Provide the (x, y) coordinate of the cell's center where the given text is located.  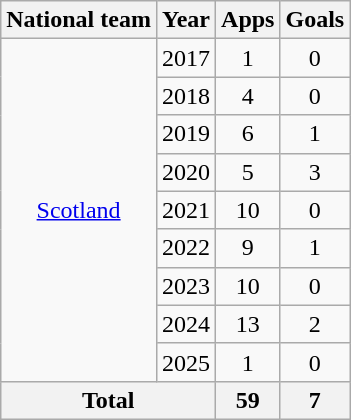
6 (248, 134)
13 (248, 324)
2023 (186, 286)
Year (186, 20)
4 (248, 96)
2018 (186, 96)
2022 (186, 248)
Total (108, 400)
2 (315, 324)
7 (315, 400)
2021 (186, 210)
2025 (186, 362)
National team (79, 20)
Goals (315, 20)
5 (248, 172)
2019 (186, 134)
Apps (248, 20)
2020 (186, 172)
2017 (186, 58)
2024 (186, 324)
9 (248, 248)
3 (315, 172)
59 (248, 400)
Scotland (79, 210)
